Identify which cell holds the provided text, then report its [X, Y] central coordinate. 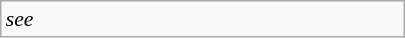
see [203, 19]
